Detect which cell encompasses the target text, then output its [X, Y] center coordinate. 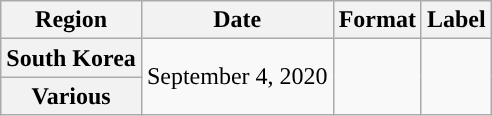
Various [72, 96]
Date [237, 20]
September 4, 2020 [237, 77]
South Korea [72, 58]
Region [72, 20]
Format [377, 20]
Label [456, 20]
